Capture the cell that displays the provided text and extract its [x, y] central coordinate. 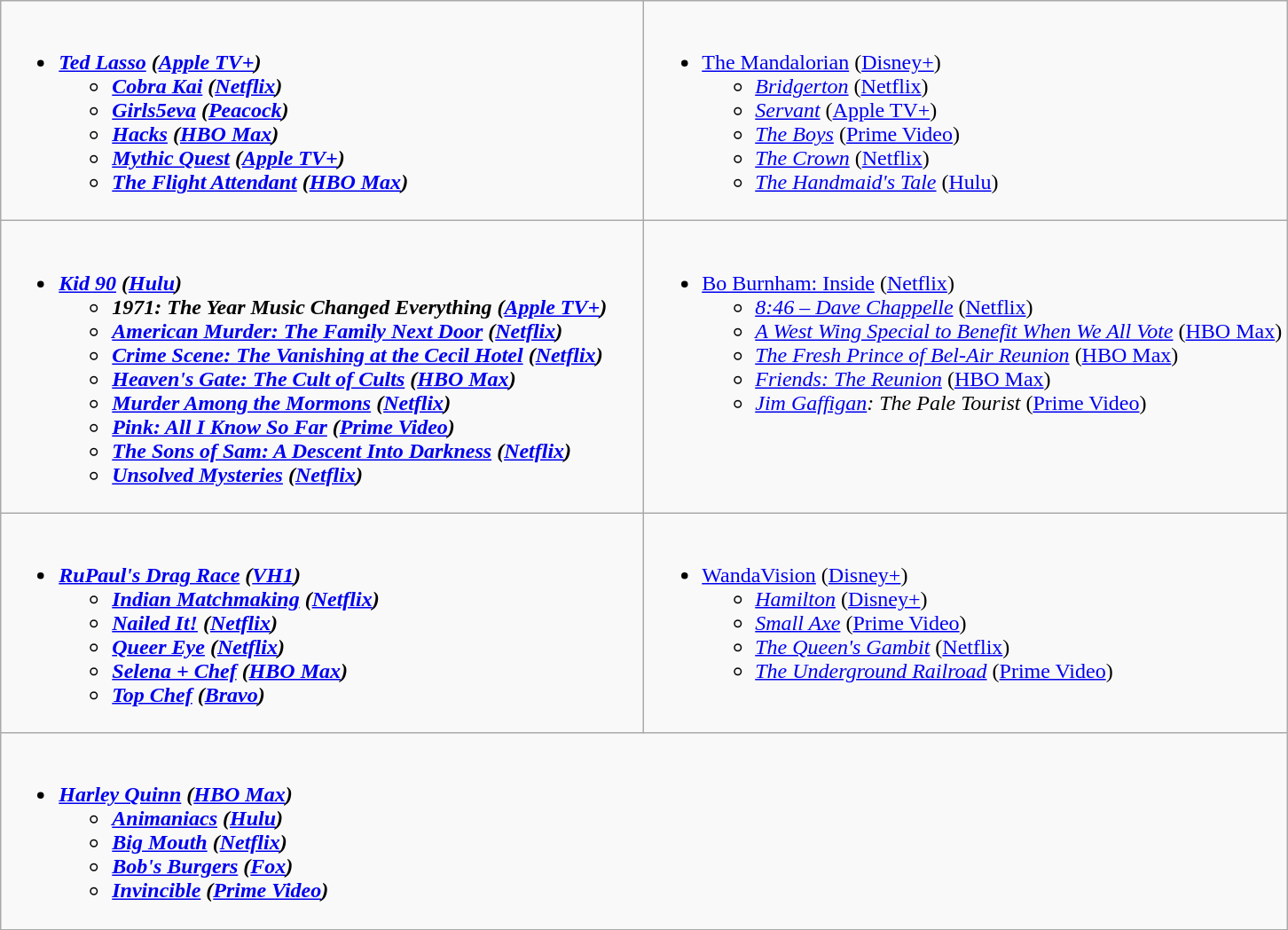
WandaVision (Disney+)Hamilton (Disney+)Small Axe (Prime Video)The Queen's Gambit (Netflix)The Underground Railroad (Prime Video) [965, 623]
RuPaul's Drag Race (VH1)Indian Matchmaking (Netflix)Nailed It! (Netflix)Queer Eye (Netflix)Selena + Chef (HBO Max)Top Chef (Bravo) [323, 623]
Ted Lasso (Apple TV+)Cobra Kai (Netflix)Girls5eva (Peacock)Hacks (HBO Max)Mythic Quest (Apple TV+)The Flight Attendant (HBO Max) [323, 111]
The Mandalorian (Disney+)Bridgerton (Netflix)Servant (Apple TV+)The Boys (Prime Video)The Crown (Netflix)The Handmaid's Tale (Hulu) [965, 111]
Harley Quinn (HBO Max)Animaniacs (Hulu)Big Mouth (Netflix)Bob's Burgers (Fox)Invincible (Prime Video) [644, 831]
